Identify which cell holds the provided text, then report its [x, y] central coordinate. 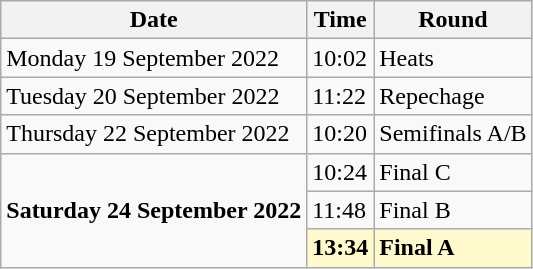
11:22 [340, 96]
Repechage [453, 96]
11:48 [340, 210]
10:24 [340, 172]
Heats [453, 58]
10:20 [340, 134]
Time [340, 20]
Saturday 24 September 2022 [154, 210]
10:02 [340, 58]
Round [453, 20]
Final C [453, 172]
Date [154, 20]
Semifinals A/B [453, 134]
Tuesday 20 September 2022 [154, 96]
Final A [453, 248]
13:34 [340, 248]
Final B [453, 210]
Monday 19 September 2022 [154, 58]
Thursday 22 September 2022 [154, 134]
